Scan for the cell matching the given text and deliver its (X, Y) coordinate at center. 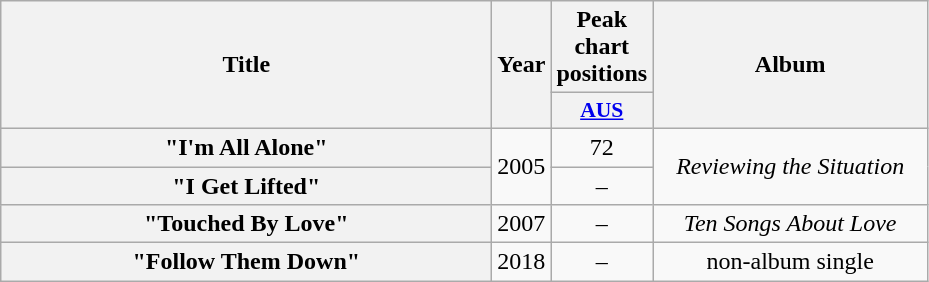
Reviewing the Situation (790, 166)
2018 (522, 262)
2007 (522, 224)
Title (246, 65)
"Follow Them Down" (246, 262)
Album (790, 65)
non-album single (790, 262)
72 (602, 147)
"I'm All Alone" (246, 147)
Peak chart positions (602, 47)
AUS (602, 111)
"Touched By Love" (246, 224)
"I Get Lifted" (246, 185)
Year (522, 65)
Ten Songs About Love (790, 224)
2005 (522, 166)
